From the cell containing the given text, extract its center point as [X, Y] coordinate. 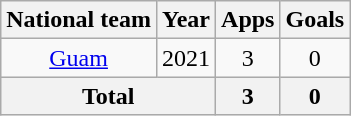
2021 [186, 58]
Year [186, 20]
Total [108, 96]
Goals [315, 20]
National team [79, 20]
Apps [248, 20]
Guam [79, 58]
